From the cell containing the given text, extract its center point as (X, Y) coordinate. 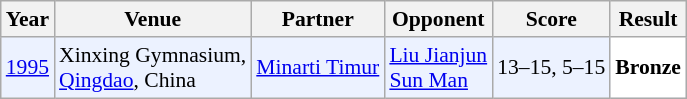
Year (28, 19)
Minarti Timur (318, 68)
Bronze (648, 68)
1995 (28, 68)
Venue (152, 19)
Opponent (438, 19)
Partner (318, 19)
Result (648, 19)
Liu Jianjun Sun Man (438, 68)
Score (551, 19)
13–15, 5–15 (551, 68)
Xinxing Gymnasium, Qingdao, China (152, 68)
